Output the [x, y] coordinate of the center of the cell containing the given text.  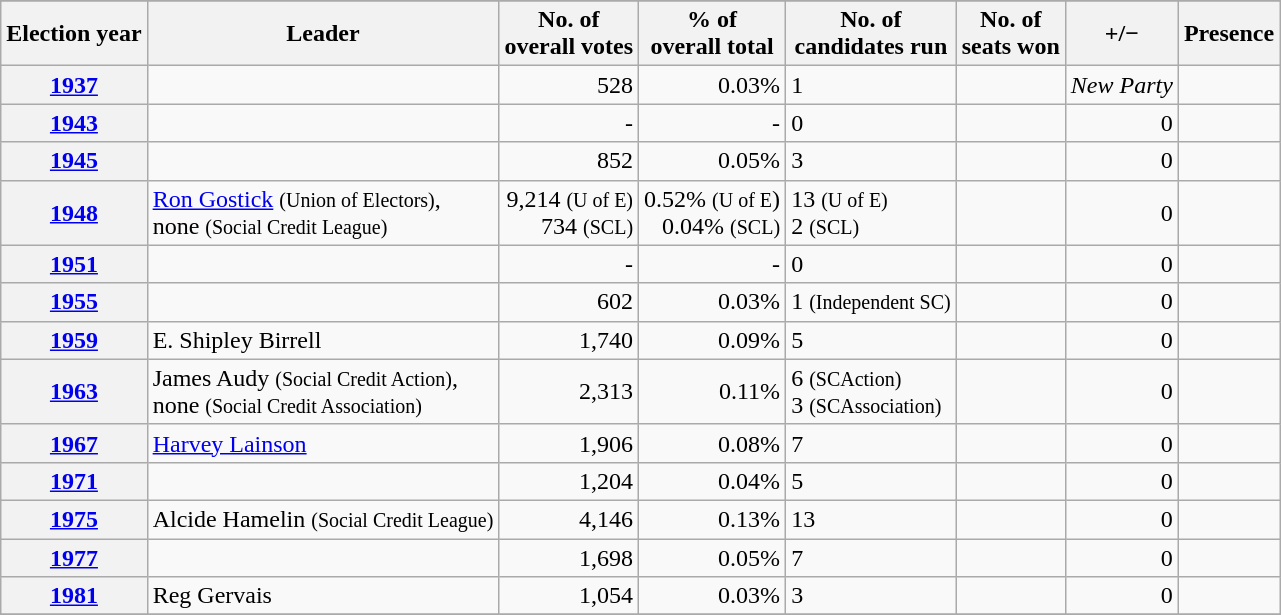
1,204 [569, 481]
1977 [74, 557]
1951 [74, 264]
4,146 [569, 519]
1948 [74, 212]
1955 [74, 302]
Leader [323, 34]
6 (SCAction)3 (SCAssociation) [872, 392]
1,740 [569, 340]
Reg Gervais [323, 596]
No. ofseats won [1010, 34]
1,906 [569, 443]
1963 [74, 392]
0.09% [712, 340]
1 (Independent SC) [872, 302]
1 [872, 85]
1975 [74, 519]
2,313 [569, 392]
0.11% [712, 392]
0.13% [712, 519]
+/− [1122, 34]
528 [569, 85]
1971 [74, 481]
No. ofcandidates run [872, 34]
1,054 [569, 596]
0.08% [712, 443]
13 [872, 519]
Election year [74, 34]
E. Shipley Birrell [323, 340]
1937 [74, 85]
% ofoverall total [712, 34]
9,214 (U of E)734 (SCL) [569, 212]
No. ofoverall votes [569, 34]
1,698 [569, 557]
1981 [74, 596]
1943 [74, 123]
852 [569, 161]
Ron Gostick (Union of Electors),none (Social Credit League) [323, 212]
James Audy (Social Credit Action),none (Social Credit Association) [323, 392]
Harvey Lainson [323, 443]
1967 [74, 443]
New Party [1122, 85]
1959 [74, 340]
Alcide Hamelin (Social Credit League) [323, 519]
Presence [1228, 34]
602 [569, 302]
0.52% (U of E)0.04% (SCL) [712, 212]
13 (U of E)2 (SCL) [872, 212]
0.04% [712, 481]
1945 [74, 161]
